Identify which cell holds the provided text, then report its (X, Y) central coordinate. 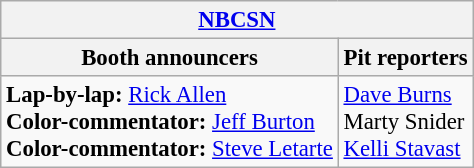
Dave BurnsMarty SniderKelli Stavast (406, 122)
Lap-by-lap: Rick AllenColor-commentator: Jeff BurtonColor-commentator: Steve Letarte (170, 122)
NBCSN (237, 20)
Pit reporters (406, 58)
Booth announcers (170, 58)
